Capture the cell that displays the provided text and extract its [x, y] central coordinate. 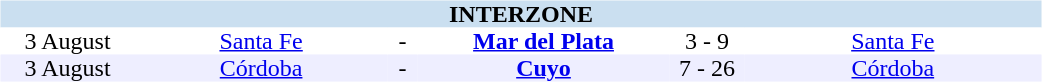
Cuyo [544, 68]
Mar del Plata [544, 42]
7 - 26 [707, 68]
INTERZONE [520, 14]
3 - 9 [707, 42]
